Extract the [X, Y] coordinate from the center of the cell holding the provided text.  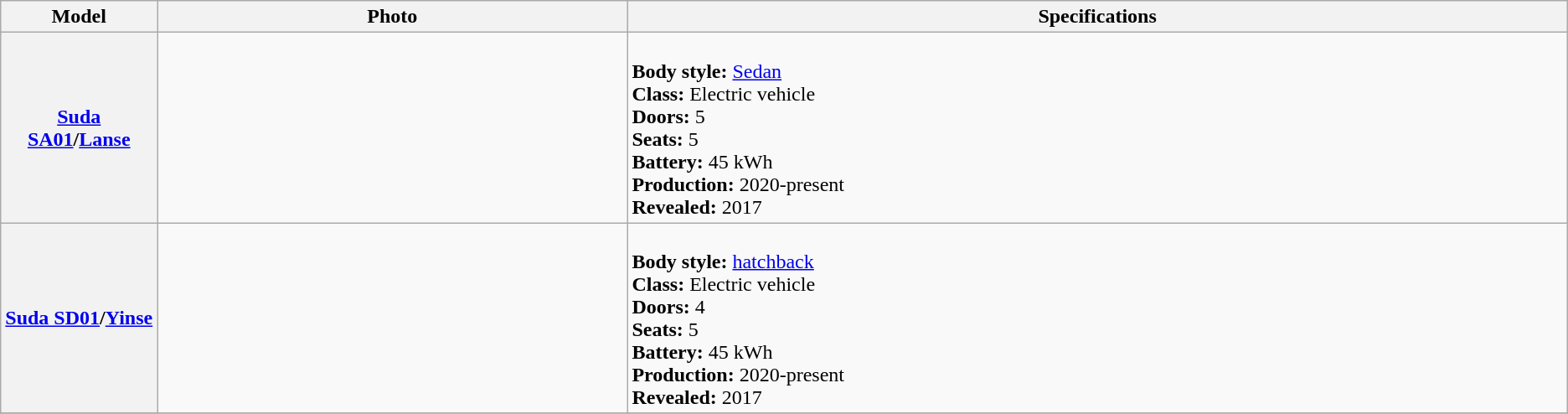
Body style: SedanClass: Electric vehicleDoors: 5Seats: 5Battery: 45 kWhProduction: 2020-presentRevealed: 2017 [1097, 127]
Suda SA01/Lanse [79, 127]
Model [79, 17]
Photo [392, 17]
Body style: hatchbackClass: Electric vehicleDoors: 4Seats: 5Battery: 45 kWhProduction: 2020-presentRevealed: 2017 [1097, 318]
Specifications [1097, 17]
Suda SD01/Yinse [79, 318]
